Capture the cell that displays the provided text and extract its (X, Y) central coordinate. 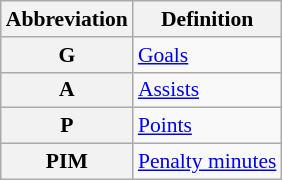
PIM (67, 162)
Assists (208, 90)
Penalty minutes (208, 162)
Goals (208, 55)
Abbreviation (67, 19)
P (67, 126)
A (67, 90)
Definition (208, 19)
Points (208, 126)
G (67, 55)
